Find where the given text appears and provide that cell's center as (x, y) coordinate. 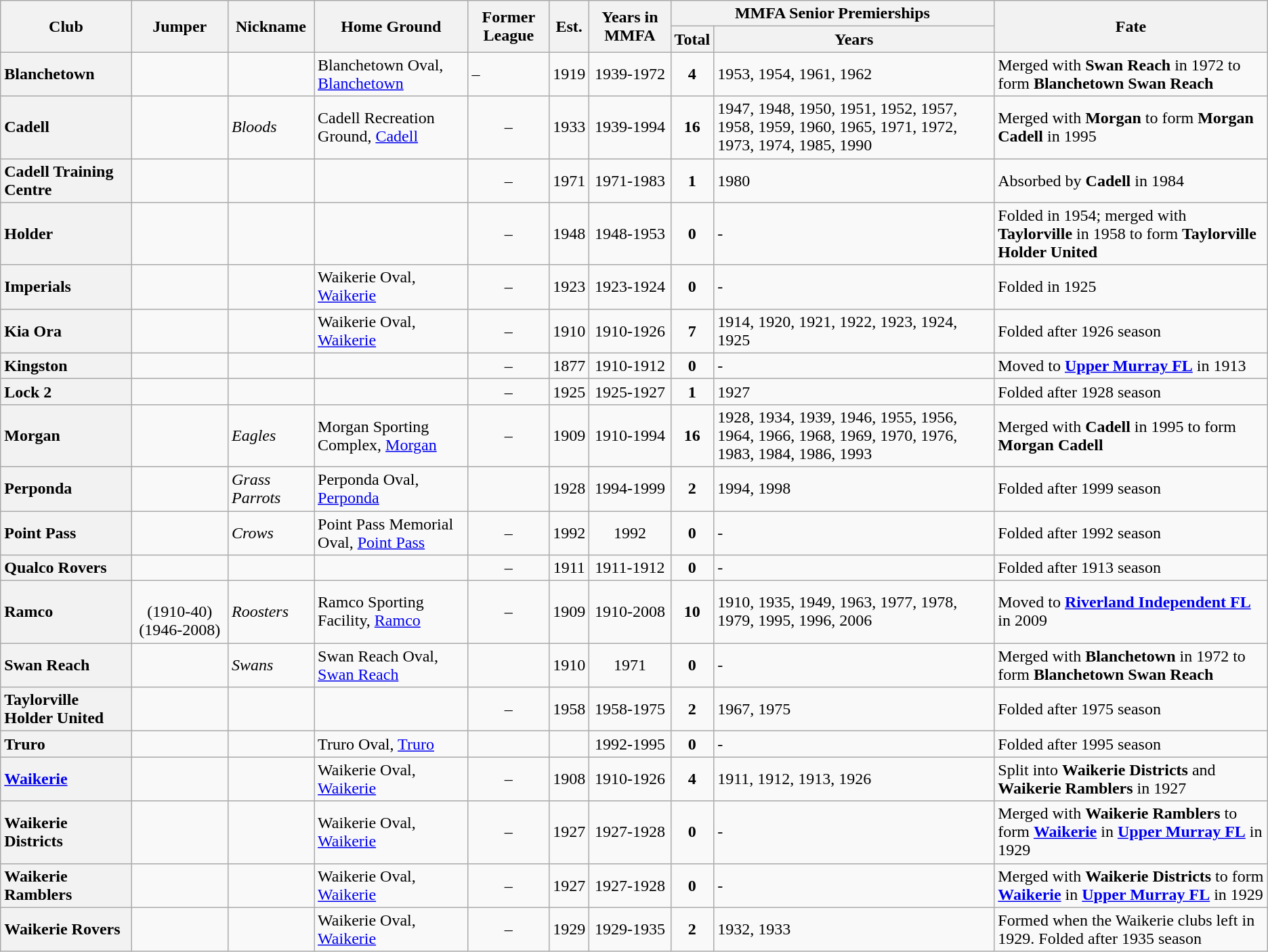
Imperials (66, 287)
Folded after 1975 season (1131, 710)
Years in MMFA (630, 26)
1911-1912 (630, 568)
7 (692, 330)
Moved to Upper Murray FL in 1913 (1131, 366)
Club (66, 26)
Ramco (66, 612)
Merged with Cadell in 1995 to form Morgan Cadell (1131, 435)
Point Pass Memorial Oval, Point Pass (392, 532)
Folded after 1995 season (1131, 744)
Swan Reach (66, 665)
1994, 1998 (854, 489)
Waikerie (66, 779)
Folded after 1999 season (1131, 489)
Roosters (271, 612)
1914, 1920, 1921, 1922, 1923, 1924, 1925 (854, 330)
Blanchetown Oval, Blanchetown (392, 74)
Morgan (66, 435)
Bloods (271, 127)
Perponda (66, 489)
Jumper (179, 26)
Home Ground (392, 26)
Folded in 1954; merged with Taylorville in 1958 to form Taylorville Holder United (1131, 234)
Former League (509, 26)
1939-1994 (630, 127)
Swans (271, 665)
Point Pass (66, 532)
Lock 2 (66, 391)
Moved to Riverland Independent FL in 2009 (1131, 612)
1919 (569, 74)
MMFA Senior Premierships (832, 14)
1932, 1933 (854, 929)
1980 (854, 180)
Ramco Sporting Facility, Ramco (392, 612)
(1910-40)(1946-2008) (179, 612)
1928 (569, 489)
1911 (569, 568)
Cadell Recreation Ground, Cadell (392, 127)
Merged with Waikerie Ramblers to form Waikerie in Upper Murray FL in 1929 (1131, 832)
1925 (569, 391)
1929-1935 (630, 929)
1967, 1975 (854, 710)
1910, 1935, 1949, 1963, 1977, 1978, 1979, 1995, 1996, 2006 (854, 612)
1929 (569, 929)
1971-1983 (630, 180)
Folded after 1913 season (1131, 568)
1923 (569, 287)
Years (854, 39)
Merged with Waikerie Districts to form Waikerie in Upper Murray FL in 1929 (1131, 886)
Folded after 1992 season (1131, 532)
Total (692, 39)
Nickname (271, 26)
10 (692, 612)
Folded after 1928 season (1131, 391)
Cadell Training Centre (66, 180)
1911, 1912, 1913, 1926 (854, 779)
Morgan Sporting Complex, Morgan (392, 435)
Perponda Oval, Perponda (392, 489)
Waikerie Rovers (66, 929)
Absorbed by Cadell in 1984 (1131, 180)
1908 (569, 779)
Kingston (66, 366)
Eagles (271, 435)
Fate (1131, 26)
Kia Ora (66, 330)
Taylorville Holder United (66, 710)
Cadell (66, 127)
1933 (569, 127)
1877 (569, 366)
Swan Reach Oval, Swan Reach (392, 665)
Waikerie Ramblers (66, 886)
1953, 1954, 1961, 1962 (854, 74)
Holder (66, 234)
Est. (569, 26)
Folded in 1925 (1131, 287)
1910-1994 (630, 435)
1939-1972 (630, 74)
Merged with Swan Reach in 1972 to form Blanchetown Swan Reach (1131, 74)
Merged with Blanchetown in 1972 to form Blanchetown Swan Reach (1131, 665)
1910-1912 (630, 366)
1948-1953 (630, 234)
1992-1995 (630, 744)
1958 (569, 710)
1928, 1934, 1939, 1946, 1955, 1956, 1964, 1966, 1968, 1969, 1970, 1976, 1983, 1984, 1986, 1993 (854, 435)
Merged with Morgan to form Morgan Cadell in 1995 (1131, 127)
1994-1999 (630, 489)
Truro Oval, Truro (392, 744)
1925-1927 (630, 391)
Formed when the Waikerie clubs left in 1929. Folded after 1935 season (1131, 929)
1910-2008 (630, 612)
Split into Waikerie Districts and Waikerie Ramblers in 1927 (1131, 779)
1923-1924 (630, 287)
1958-1975 (630, 710)
Grass Parrots (271, 489)
1947, 1948, 1950, 1951, 1952, 1957, 1958, 1959, 1960, 1965, 1971, 1972, 1973, 1974, 1985, 1990 (854, 127)
Qualco Rovers (66, 568)
Folded after 1926 season (1131, 330)
Truro (66, 744)
1948 (569, 234)
Waikerie Districts (66, 832)
Blanchetown (66, 74)
Crows (271, 532)
